Return [x, y] of the center of cell containing provided text 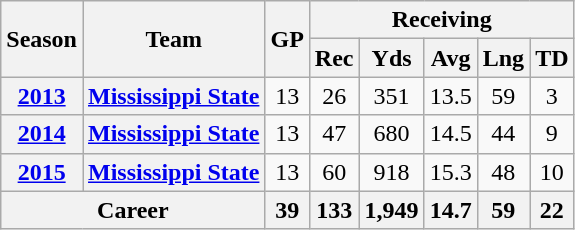
26 [334, 96]
14.5 [450, 134]
351 [392, 96]
39 [287, 210]
TD [552, 58]
Rec [334, 58]
15.3 [450, 172]
2015 [42, 172]
3 [552, 96]
133 [334, 210]
9 [552, 134]
2014 [42, 134]
22 [552, 210]
Team [173, 39]
44 [503, 134]
48 [503, 172]
13.5 [450, 96]
2013 [42, 96]
GP [287, 39]
10 [552, 172]
Yds [392, 58]
60 [334, 172]
Career [133, 210]
680 [392, 134]
Season [42, 39]
Receiving [442, 20]
14.7 [450, 210]
1,949 [392, 210]
47 [334, 134]
Lng [503, 58]
Avg [450, 58]
918 [392, 172]
